Identify which cell holds the provided text, then report its (x, y) central coordinate. 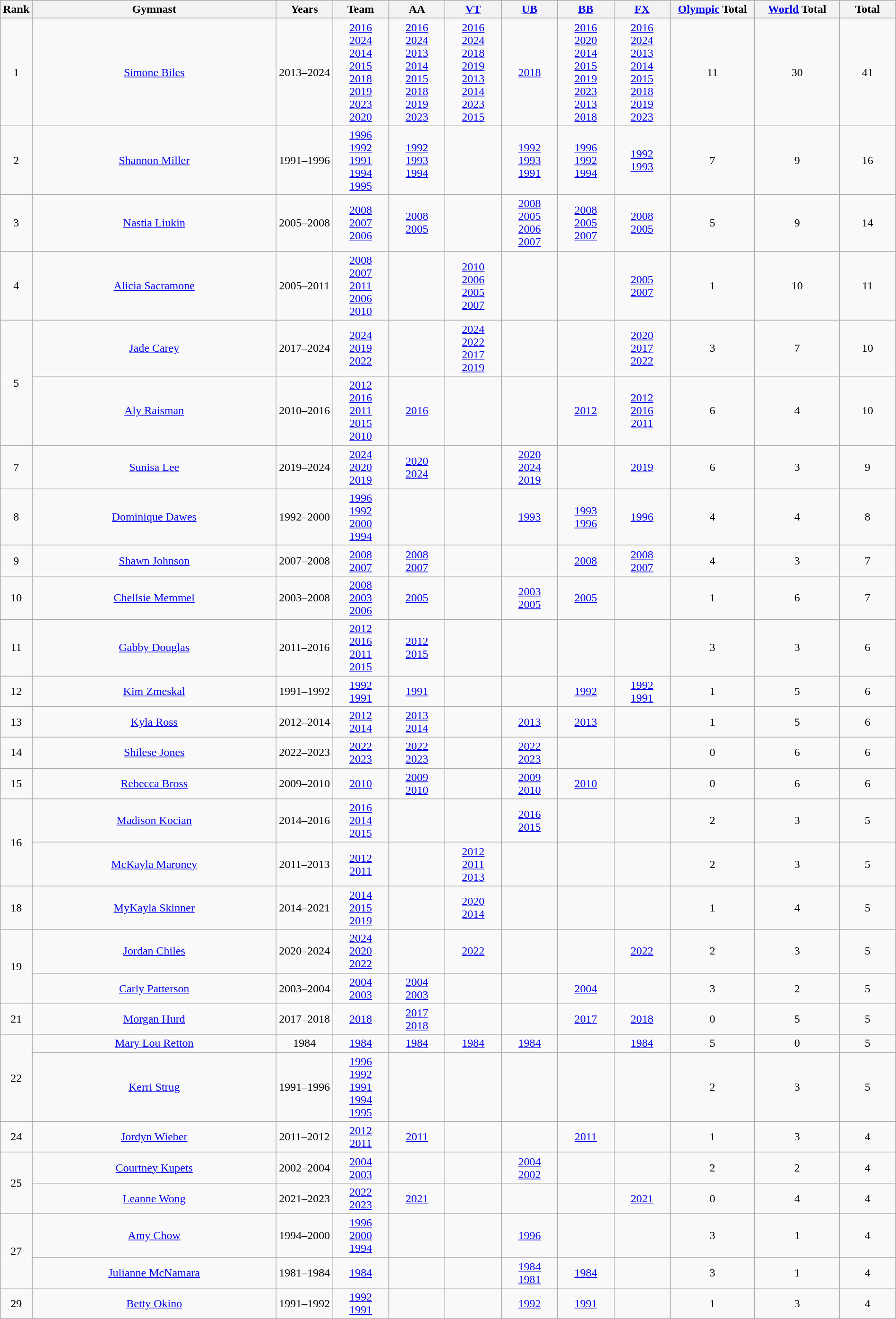
World Total (797, 9)
Chellsie Memmel (154, 598)
1996 2000 1994 (361, 1235)
Gymnast (154, 9)
Amy Chow (154, 1235)
Kim Zmeskal (154, 691)
Years (304, 9)
Simone Biles (154, 72)
1993 (529, 517)
21 (16, 1019)
Betty Okino (154, 1304)
41 (868, 72)
FX (642, 9)
Rebecca Bross (154, 784)
2024 2020 2022 (361, 951)
Courtney Kupets (154, 1168)
Olympic Total (713, 9)
Leanne Wong (154, 1198)
VT (474, 9)
2013 2014 (417, 722)
2012–2014 (304, 722)
1992 1993 1994 (417, 160)
2024 2022 2017 2019 (474, 348)
2016 (417, 411)
Kerri Strug (154, 1087)
1996 1992 2000 1994 (361, 517)
15 (16, 784)
2012 2016 2011 (642, 411)
2016 2024 2018 2019 2013 2014 2023 2015 (474, 72)
Aly Raisman (154, 411)
2022–2023 (304, 753)
2009–2010 (304, 784)
2011–2012 (304, 1137)
1993 1996 (586, 517)
18 (16, 908)
Mary Lou Retton (154, 1043)
2012 2015 (417, 648)
22 (16, 1078)
1992 1993 (642, 160)
2024 2019 2022 (361, 348)
2014–2021 (304, 908)
2017–2024 (304, 348)
Jordan Chiles (154, 951)
1992 1993 1991 (529, 160)
2016 2015 (529, 821)
Team (361, 9)
Madison Kocian (154, 821)
McKayla Maroney (154, 864)
13 (16, 722)
2019 (642, 467)
2003–2008 (304, 598)
2008 (586, 561)
2008 2005 2006 2007 (529, 223)
Sunisa Lee (154, 467)
27 (16, 1251)
Julianne McNamara (154, 1273)
2011–2016 (304, 648)
2016 2024 2014 2015 2018 2019 2023 2020 (361, 72)
Dominique Dawes (154, 517)
AA (417, 9)
2024 2020 2019 (361, 467)
2008 2003 2006 (361, 598)
2020–2024 (304, 951)
29 (16, 1304)
1981–1984 (304, 1273)
2020 2017 2022 (642, 348)
Shawn Johnson (154, 561)
2012 (586, 411)
2005–2008 (304, 223)
2012 2014 (361, 722)
2017 (586, 1019)
2005–2011 (304, 286)
2010–2016 (304, 411)
Jordyn Wieber (154, 1137)
25 (16, 1183)
2011–2013 (304, 864)
2005 2007 (642, 286)
2004 2002 (529, 1168)
2008 2007 2006 (361, 223)
Total (868, 9)
Shilese Jones (154, 753)
12 (16, 691)
24 (16, 1137)
1994–2000 (304, 1235)
UB (529, 9)
2012 2011 2013 (474, 864)
Carly Patterson (154, 988)
1992–2000 (304, 517)
2007–2008 (304, 561)
19 (16, 966)
Shannon Miller (154, 160)
1996 1992 1994 (586, 160)
2021–2023 (304, 1198)
2013–2024 (304, 72)
2003–2004 (304, 988)
Gabby Douglas (154, 648)
Nastia Liukin (154, 223)
2010 2006 2005 2007 (474, 286)
2016 2020 2014 2015 2019 2023 2013 2018 (586, 72)
Alicia Sacramone (154, 286)
Morgan Hurd (154, 1019)
2017–2018 (304, 1019)
2014–2016 (304, 821)
2002–2004 (304, 1168)
2003 2005 (529, 598)
MyKayla Skinner (154, 908)
2012 2016 2011 2015 2010 (361, 411)
30 (797, 72)
Rank (16, 9)
BB (586, 9)
2016 2014 2015 (361, 821)
2017 2018 (417, 1019)
2020 2024 2019 (529, 467)
2020 2024 (417, 467)
2020 2014 (474, 908)
Kyla Ross (154, 722)
2008 2007 2011 2006 2010 (361, 286)
2019–2024 (304, 467)
2008 2005 2007 (586, 223)
1984 1981 (529, 1273)
2004 (586, 988)
Jade Carey (154, 348)
2014 2015 2019 (361, 908)
2012 2016 2011 2015 (361, 648)
